Scan for the cell matching the given text and deliver its [X, Y] coordinate at center. 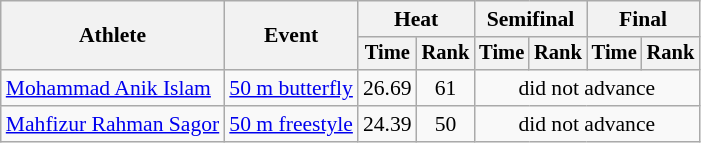
50 m freestyle [291, 124]
50 m butterfly [291, 88]
50 [446, 124]
Athlete [113, 36]
Final [643, 19]
26.69 [388, 88]
Mahfizur Rahman Sagor [113, 124]
Mohammad Anik Islam [113, 88]
24.39 [388, 124]
Heat [416, 19]
61 [446, 88]
Event [291, 36]
Semifinal [530, 19]
